Output the (x, y) coordinate of the center of the cell containing the given text.  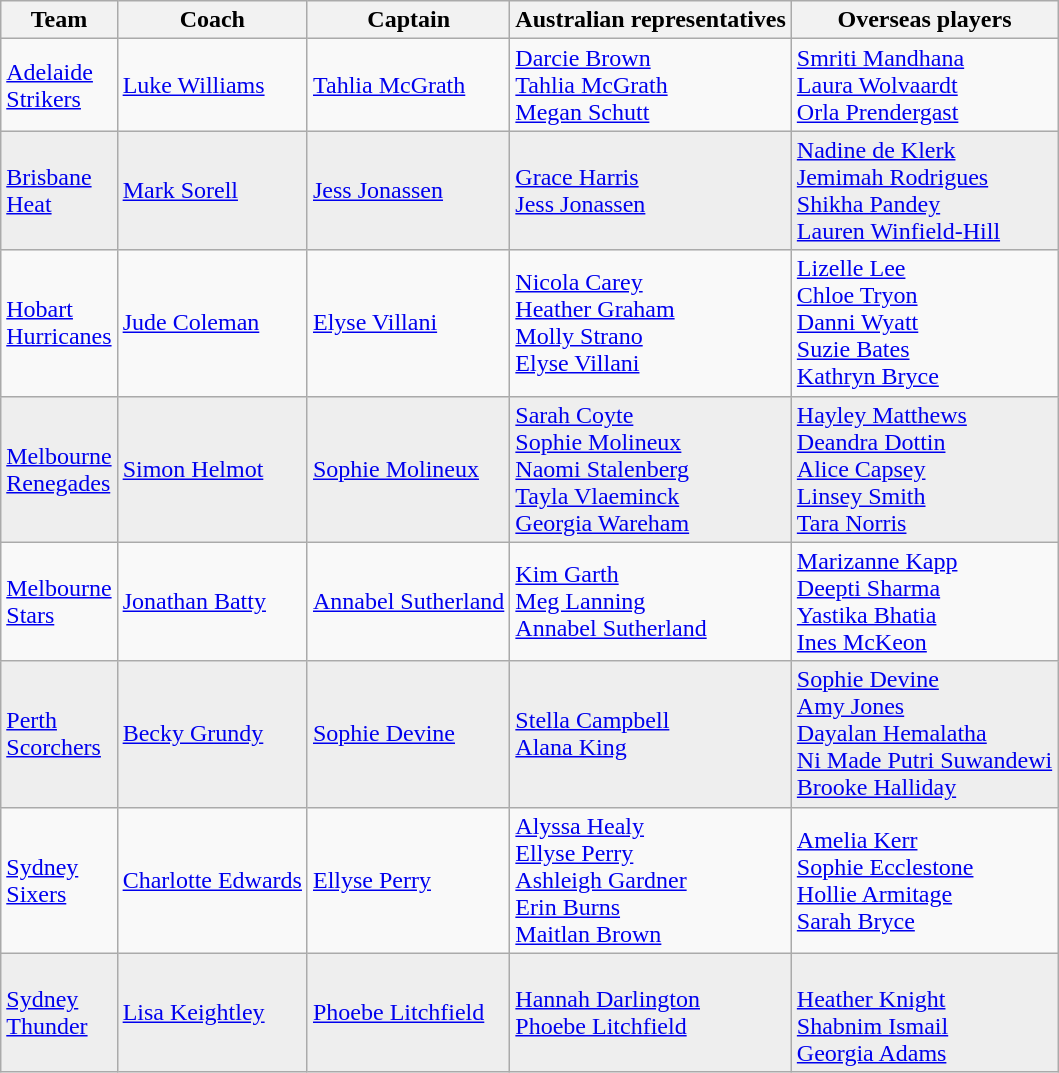
SydneyThunder (59, 1012)
MelbourneStars (59, 602)
Alyssa HealyEllyse PerryAshleigh GardnerErin BurnsMaitlan Brown (650, 880)
Australian representatives (650, 20)
Amelia Kerr Sophie Ecclestone Hollie Armitage Sarah Bryce (924, 880)
Luke Williams (212, 85)
Nadine de Klerk Jemimah Rodrigues Shikha Pandey Lauren Winfield-Hill (924, 190)
Grace HarrisJess Jonassen (650, 190)
Sarah CoyteSophie MolineuxNaomi StalenbergTayla VlaeminckGeorgia Wareham (650, 469)
Captain (408, 20)
Marizanne Kapp Deepti Sharma Yastika Bhatia Ines McKeon (924, 602)
Jess Jonassen (408, 190)
Team (59, 20)
Hannah DarlingtonPhoebe Litchfield (650, 1012)
Tahlia McGrath (408, 85)
Nicola CareyHeather GrahamMolly StranoElyse Villani (650, 323)
Mark Sorell (212, 190)
AdelaideStrikers (59, 85)
Heather Knight Shabnim Ismail Georgia Adams (924, 1012)
Kim GarthMeg LanningAnnabel Sutherland (650, 602)
Coach (212, 20)
Sophie Devine Amy Jones Dayalan HemalathaNi Made Putri Suwandewi Brooke Halliday (924, 734)
Smriti Mandhana Laura Wolvaardt Orla Prendergast (924, 85)
Sophie Molineux (408, 469)
Charlotte Edwards (212, 880)
Ellyse Perry (408, 880)
Overseas players (924, 20)
Stella CampbellAlana King (650, 734)
HobartHurricanes (59, 323)
SydneySixers (59, 880)
Sophie Devine (408, 734)
Jonathan Batty (212, 602)
Hayley Matthews Deandra Dottin Alice Capsey Linsey Smith Tara Norris (924, 469)
Elyse Villani (408, 323)
Annabel Sutherland (408, 602)
Lisa Keightley (212, 1012)
PerthScorchers (59, 734)
Phoebe Litchfield (408, 1012)
Darcie BrownTahlia McGrathMegan Schutt (650, 85)
MelbourneRenegades (59, 469)
Simon Helmot (212, 469)
Lizelle Lee Chloe Tryon Danni Wyatt Suzie Bates Kathryn Bryce (924, 323)
Becky Grundy (212, 734)
Jude Coleman (212, 323)
BrisbaneHeat (59, 190)
